Find where the given text appears and provide that cell's center as [X, Y] coordinate. 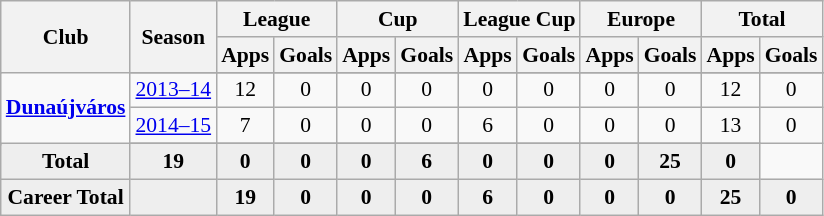
League [276, 19]
2013–14 [173, 90]
Europe [640, 19]
Career Total [66, 197]
13 [731, 126]
2014–15 [173, 126]
Season [173, 36]
Club [66, 36]
League Cup [519, 19]
Cup [398, 19]
7 [245, 126]
Dunaújváros [66, 108]
